Scan for the cell matching the given text and deliver its (x, y) coordinate at center. 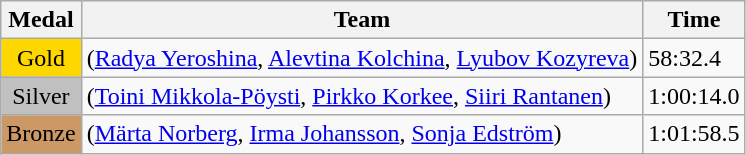
(Radya Yeroshina, Alevtina Kolchina, Lyubov Kozyreva) (362, 58)
Medal (41, 20)
(Toini Mikkola-Pöysti, Pirkko Korkee, Siiri Rantanen) (362, 96)
(Märta Norberg, Irma Johansson, Sonja Edström) (362, 134)
Silver (41, 96)
58:32.4 (694, 58)
Time (694, 20)
Team (362, 20)
1:00:14.0 (694, 96)
Bronze (41, 134)
Gold (41, 58)
1:01:58.5 (694, 134)
